Determine the [X, Y] coordinate at the center of the cell enclosing the given text.  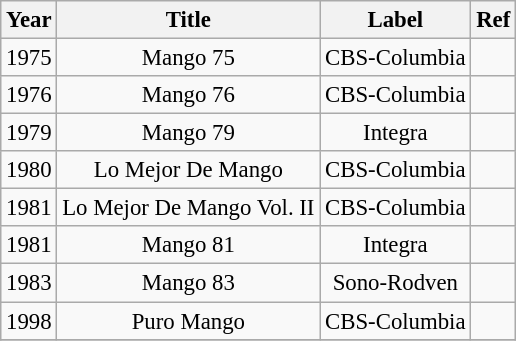
Mango 79 [188, 133]
Mango 81 [188, 245]
Lo Mejor De Mango Vol. II [188, 208]
Title [188, 20]
Mango 83 [188, 283]
Ref [494, 20]
1976 [29, 95]
Puro Mango [188, 321]
Year [29, 20]
Mango 76 [188, 95]
Sono-Rodven [396, 283]
1979 [29, 133]
1998 [29, 321]
1975 [29, 58]
Mango 75 [188, 58]
1983 [29, 283]
1980 [29, 170]
Lo Mejor De Mango [188, 170]
Label [396, 20]
